Locate the cell with the specified text and output its [X, Y] center coordinate. 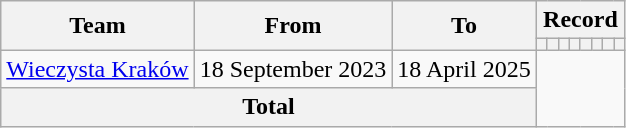
Wieczysta Kraków [98, 69]
To [464, 26]
18 April 2025 [464, 69]
18 September 2023 [293, 69]
From [293, 26]
Team [98, 26]
Total [268, 107]
Record [580, 20]
